Extract the [x, y] coordinate from the center of the cell holding the provided text.  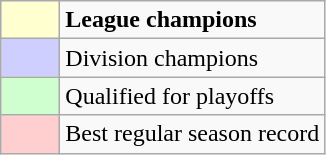
Qualified for playoffs [192, 96]
Best regular season record [192, 134]
Division champions [192, 58]
League champions [192, 20]
